Locate the cell with the specified text and output its (X, Y) center coordinate. 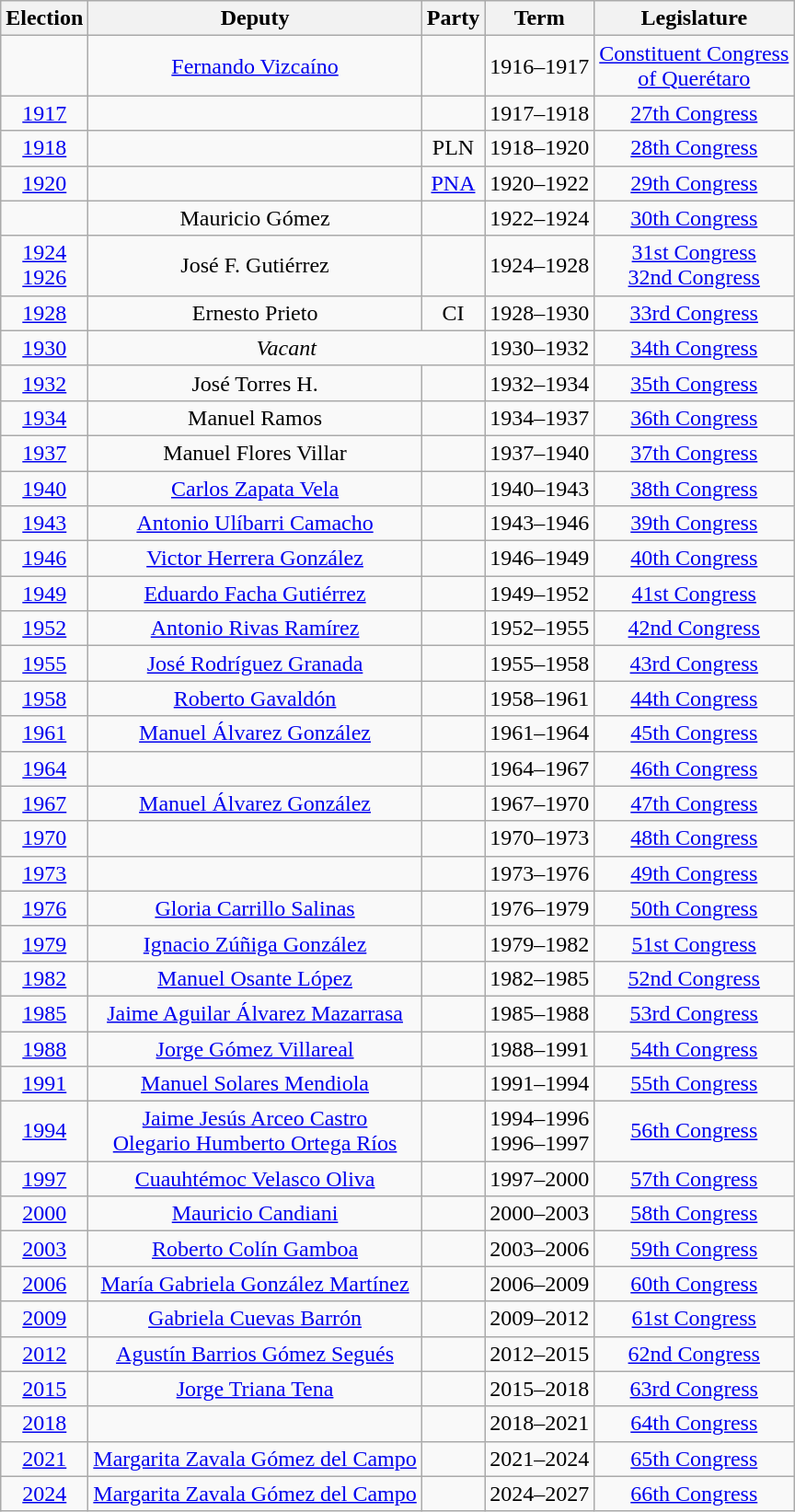
Eduardo Facha Gutiérrez (255, 594)
1955–1958 (539, 664)
52nd Congress (694, 978)
64th Congress (694, 1424)
54th Congress (694, 1048)
José Torres H. (255, 383)
1932–1934 (539, 383)
1949 (44, 594)
2018–2021 (539, 1424)
1917–1918 (539, 113)
Term (539, 18)
45th Congress (694, 733)
Election (44, 18)
1937 (44, 453)
2009–2012 (539, 1319)
Jaime Jesús Arceo CastroOlegario Humberto Ortega Ríos (255, 1132)
57th Congress (694, 1179)
55th Congress (694, 1084)
2000–2003 (539, 1214)
65th Congress (694, 1459)
1943 (44, 524)
1932 (44, 383)
1973 (44, 873)
Vacant (287, 348)
49th Congress (694, 873)
1973–1976 (539, 873)
1979–1982 (539, 943)
María Gabriela González Martínez (255, 1284)
44th Congress (694, 698)
1918–1920 (539, 148)
Roberto Gavaldón (255, 698)
61st Congress (694, 1319)
46th Congress (694, 768)
1940–1943 (539, 489)
CI (453, 313)
1967 (44, 803)
Antonio Ulíbarri Camacho (255, 524)
1916–1917 (539, 66)
2024–2027 (539, 1494)
1928–1930 (539, 313)
1970–1973 (539, 838)
56th Congress (694, 1132)
58th Congress (694, 1214)
1976–1979 (539, 908)
Legislature (694, 18)
1946 (44, 559)
1918 (44, 148)
1924–1928 (539, 265)
47th Congress (694, 803)
62nd Congress (694, 1354)
José Rodríguez Granada (255, 664)
2003–2006 (539, 1249)
1930 (44, 348)
53rd Congress (694, 1013)
1997–2000 (539, 1179)
33rd Congress (694, 313)
1979 (44, 943)
Ignacio Zúñiga González (255, 943)
José F. Gutiérrez (255, 265)
1952 (44, 629)
Gloria Carrillo Salinas (255, 908)
1961 (44, 733)
Jaime Aguilar Álvarez Mazarrasa (255, 1013)
1991–1994 (539, 1084)
Agustín Barrios Gómez Segués (255, 1354)
42nd Congress (694, 629)
1982–1985 (539, 978)
19241926 (44, 265)
1991 (44, 1084)
2024 (44, 1494)
1943–1946 (539, 524)
1976 (44, 908)
PLN (453, 148)
1964–1967 (539, 768)
2006 (44, 1284)
37th Congress (694, 453)
1922–1924 (539, 218)
2015–2018 (539, 1389)
2021 (44, 1459)
1946–1949 (539, 559)
1964 (44, 768)
1988 (44, 1048)
Cuauhtémoc Velasco Oliva (255, 1179)
1997 (44, 1179)
Ernesto Prieto (255, 313)
1988–1991 (539, 1048)
1985–1988 (539, 1013)
Victor Herrera González (255, 559)
1940 (44, 489)
59th Congress (694, 1249)
51st Congress (694, 943)
39th Congress (694, 524)
Gabriela Cuevas Barrón (255, 1319)
1994–19961996–1997 (539, 1132)
1961–1964 (539, 733)
1920–1922 (539, 183)
Deputy (255, 18)
Manuel Solares Mendiola (255, 1084)
1917 (44, 113)
1982 (44, 978)
2018 (44, 1424)
2015 (44, 1389)
1920 (44, 183)
Fernando Vizcaíno (255, 66)
38th Congress (694, 489)
34th Congress (694, 348)
28th Congress (694, 148)
30th Congress (694, 218)
2000 (44, 1214)
35th Congress (694, 383)
2006–2009 (539, 1284)
Roberto Colín Gamboa (255, 1249)
27th Congress (694, 113)
Mauricio Candiani (255, 1214)
Manuel Osante López (255, 978)
Jorge Triana Tena (255, 1389)
1967–1970 (539, 803)
1952–1955 (539, 629)
Carlos Zapata Vela (255, 489)
31st Congress32nd Congress (694, 265)
1928 (44, 313)
2021–2024 (539, 1459)
Party (453, 18)
50th Congress (694, 908)
63rd Congress (694, 1389)
1970 (44, 838)
1949–1952 (539, 594)
Manuel Flores Villar (255, 453)
1958–1961 (539, 698)
2009 (44, 1319)
40th Congress (694, 559)
66th Congress (694, 1494)
29th Congress (694, 183)
Manuel Ramos (255, 418)
48th Congress (694, 838)
1937–1940 (539, 453)
36th Congress (694, 418)
1994 (44, 1132)
2012–2015 (539, 1354)
1934–1937 (539, 418)
1934 (44, 418)
Jorge Gómez Villareal (255, 1048)
1955 (44, 664)
1958 (44, 698)
60th Congress (694, 1284)
Mauricio Gómez (255, 218)
Constituent Congressof Querétaro (694, 66)
Antonio Rivas Ramírez (255, 629)
2012 (44, 1354)
1930–1932 (539, 348)
PNA (453, 183)
41st Congress (694, 594)
1985 (44, 1013)
43rd Congress (694, 664)
2003 (44, 1249)
